Extract the (x, y) coordinate from the center of the cell holding the provided text.  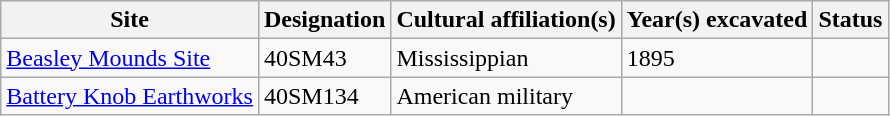
Status (850, 20)
Battery Knob Earthworks (130, 96)
Site (130, 20)
40SM43 (324, 58)
American military (506, 96)
Cultural affiliation(s) (506, 20)
Designation (324, 20)
Year(s) excavated (717, 20)
40SM134 (324, 96)
1895 (717, 58)
Beasley Mounds Site (130, 58)
Mississippian (506, 58)
